Pinpoint the cell where the given text exists, returning its (X, Y) midpoint coordinate. 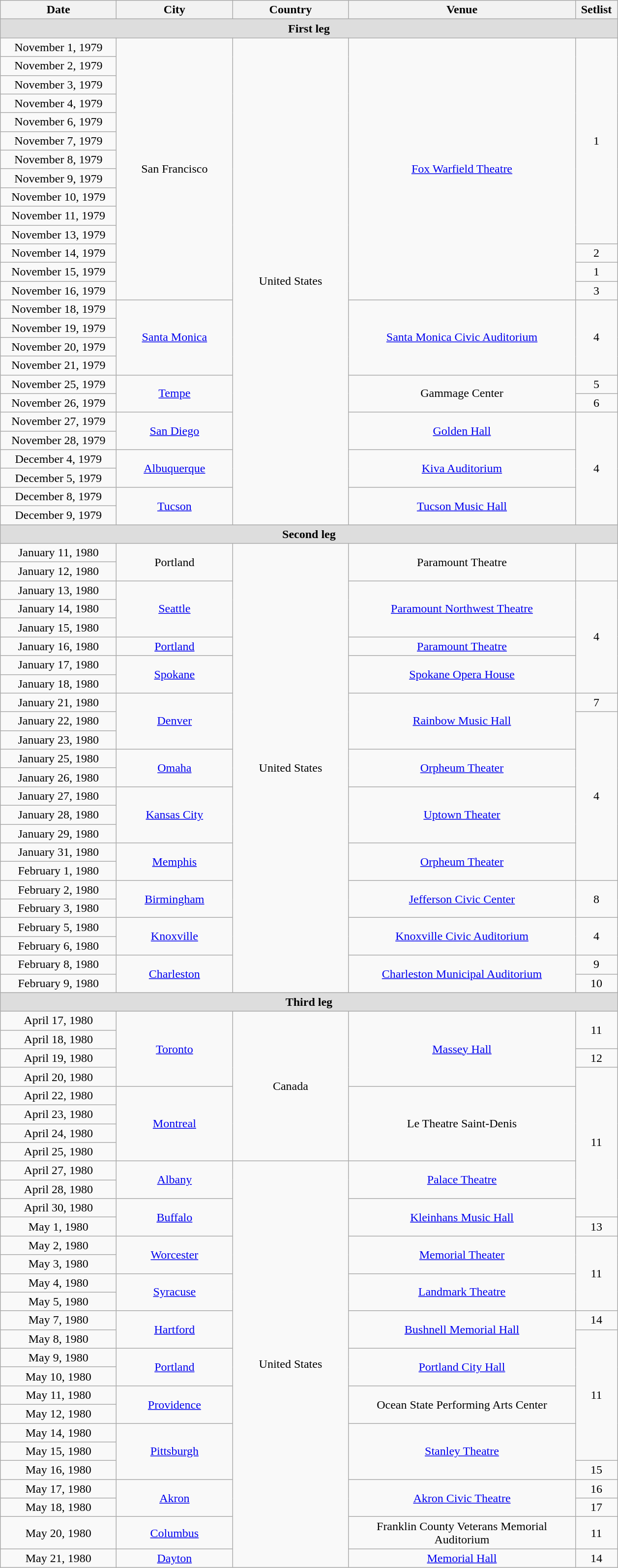
May 15, 1980 (59, 1451)
Kleinhans Music Hall (462, 1217)
Charleston (175, 974)
January 28, 1980 (59, 814)
February 9, 1980 (59, 983)
November 18, 1979 (59, 309)
Stanley Theatre (462, 1451)
Date (59, 10)
January 13, 1980 (59, 590)
November 26, 1979 (59, 403)
May 11, 1980 (59, 1395)
Uptown Theater (462, 814)
November 14, 1979 (59, 253)
Toronto (175, 1049)
Canada (291, 1086)
December 9, 1979 (59, 515)
January 16, 1980 (59, 646)
9 (596, 965)
April 30, 1980 (59, 1208)
May 7, 1980 (59, 1320)
November 16, 1979 (59, 291)
May 5, 1980 (59, 1301)
5 (596, 384)
January 29, 1980 (59, 834)
3 (596, 291)
San Diego (175, 431)
January 18, 1980 (59, 684)
April 25, 1980 (59, 1152)
Jefferson Civic Center (462, 899)
May 9, 1980 (59, 1357)
Tucson Music Hall (462, 506)
Franklin County Veterans Memorial Auditorium (462, 1533)
April 20, 1980 (59, 1077)
May 16, 1980 (59, 1470)
April 23, 1980 (59, 1114)
Country (291, 10)
Columbus (175, 1533)
January 25, 1980 (59, 758)
17 (596, 1508)
May 3, 1980 (59, 1264)
10 (596, 983)
November 3, 1979 (59, 85)
Rainbow Music Hall (462, 721)
Kiva Auditorium (462, 468)
Albuquerque (175, 468)
Second leg (309, 534)
May 8, 1980 (59, 1339)
Landmark Theatre (462, 1292)
May 10, 1980 (59, 1376)
May 18, 1980 (59, 1508)
Santa Monica Civic Auditorium (462, 337)
May 1, 1980 (59, 1227)
Knoxville Civic Auditorium (462, 936)
Worcester (175, 1255)
Buffalo (175, 1217)
May 4, 1980 (59, 1283)
January 12, 1980 (59, 572)
Paramount Northwest Theatre (462, 609)
Knoxville (175, 936)
April 18, 1980 (59, 1039)
San Francisco (175, 169)
2 (596, 253)
December 5, 1979 (59, 478)
Omaha (175, 768)
May 12, 1980 (59, 1414)
Dayton (175, 1558)
Albany (175, 1180)
February 6, 1980 (59, 946)
Montreal (175, 1123)
November 13, 1979 (59, 235)
April 19, 1980 (59, 1058)
November 1, 1979 (59, 47)
Akron (175, 1498)
November 11, 1979 (59, 215)
Ocean State Performing Arts Center (462, 1404)
Tempe (175, 393)
November 2, 1979 (59, 66)
February 1, 1980 (59, 871)
May 21, 1980 (59, 1558)
January 15, 1980 (59, 628)
Memphis (175, 862)
April 17, 1980 (59, 1021)
16 (596, 1489)
Syracuse (175, 1292)
January 23, 1980 (59, 740)
13 (596, 1227)
Spokane (175, 674)
Kansas City (175, 814)
January 21, 1980 (59, 702)
April 24, 1980 (59, 1133)
January 22, 1980 (59, 721)
6 (596, 403)
Gammage Center (462, 393)
January 27, 1980 (59, 796)
February 2, 1980 (59, 890)
February 8, 1980 (59, 965)
November 10, 1979 (59, 197)
Golden Hall (462, 431)
December 4, 1979 (59, 459)
November 27, 1979 (59, 422)
Massey Hall (462, 1049)
Le Theatre Saint-Denis (462, 1123)
15 (596, 1470)
Memorial Theater (462, 1255)
Venue (462, 10)
8 (596, 899)
May 2, 1980 (59, 1245)
April 22, 1980 (59, 1095)
November 15, 1979 (59, 272)
Tucson (175, 506)
Seattle (175, 609)
February 5, 1980 (59, 927)
Charleston Municipal Auditorium (462, 974)
November 4, 1979 (59, 103)
Setlist (596, 10)
January 11, 1980 (59, 553)
May 14, 1980 (59, 1433)
Santa Monica (175, 337)
May 17, 1980 (59, 1489)
May 20, 1980 (59, 1533)
November 28, 1979 (59, 440)
January 14, 1980 (59, 609)
Spokane Opera House (462, 674)
January 17, 1980 (59, 665)
Hartford (175, 1329)
Bushnell Memorial Hall (462, 1329)
January 31, 1980 (59, 852)
Palace Theatre (462, 1180)
November 7, 1979 (59, 141)
Pittsburgh (175, 1451)
November 19, 1979 (59, 328)
November 25, 1979 (59, 384)
City (175, 10)
Third leg (309, 1002)
Portland City Hall (462, 1367)
April 28, 1980 (59, 1189)
Denver (175, 721)
January 26, 1980 (59, 777)
Akron Civic Theatre (462, 1498)
12 (596, 1058)
7 (596, 702)
Memorial Hall (462, 1558)
Birmingham (175, 899)
First leg (309, 29)
Providence (175, 1404)
November 9, 1979 (59, 178)
April 27, 1980 (59, 1171)
November 20, 1979 (59, 347)
February 3, 1980 (59, 908)
November 6, 1979 (59, 122)
December 8, 1979 (59, 496)
Fox Warfield Theatre (462, 169)
November 8, 1979 (59, 159)
November 21, 1979 (59, 365)
